Detect which cell encompasses the target text, then output its (x, y) center coordinate. 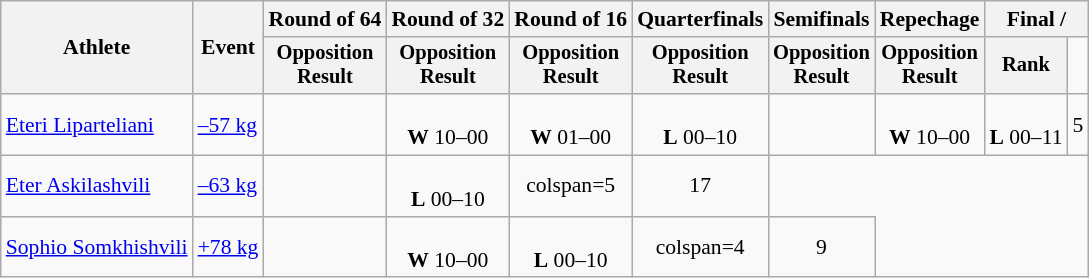
Semifinals (822, 19)
Repechage (930, 19)
Eteri Liparteliani (97, 124)
L 00–11 (1026, 124)
Eter Askilashvili (97, 186)
Sophio Somkhishvili (97, 248)
colspan=4 (700, 248)
W 01–00 (570, 124)
9 (822, 248)
Rank (1026, 66)
Athlete (97, 48)
colspan=5 (570, 186)
Round of 32 (448, 19)
Event (228, 48)
17 (700, 186)
Round of 64 (324, 19)
Quarterfinals (700, 19)
Round of 16 (570, 19)
–63 kg (228, 186)
5 (1078, 124)
Final / (1036, 19)
–57 kg (228, 124)
+78 kg (228, 248)
